Locate the cell with the specified text and output its (X, Y) center coordinate. 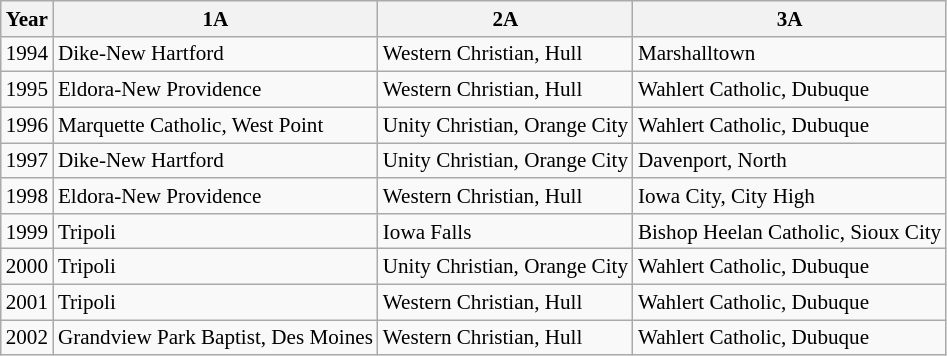
2A (506, 18)
Year (27, 18)
Davenport, North (790, 160)
Iowa Falls (506, 230)
1998 (27, 196)
Marshalltown (790, 54)
1999 (27, 230)
1A (216, 18)
2000 (27, 266)
2002 (27, 338)
1994 (27, 54)
Iowa City, City High (790, 196)
Grandview Park Baptist, Des Moines (216, 338)
1996 (27, 124)
1997 (27, 160)
2001 (27, 302)
3A (790, 18)
Bishop Heelan Catholic, Sioux City (790, 230)
1995 (27, 90)
Marquette Catholic, West Point (216, 124)
